Find where the given text appears and provide that cell's center as [X, Y] coordinate. 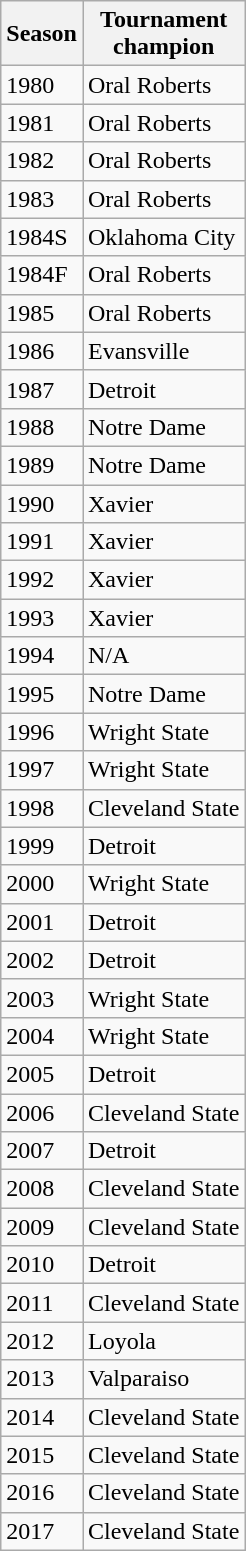
1986 [42, 351]
2004 [42, 1036]
N/A [163, 656]
2000 [42, 884]
Valparaiso [163, 1379]
2001 [42, 922]
1985 [42, 313]
2010 [42, 1265]
1987 [42, 389]
2013 [42, 1379]
1991 [42, 542]
Season [42, 34]
1998 [42, 808]
2012 [42, 1341]
2007 [42, 1151]
2016 [42, 1493]
1981 [42, 123]
1994 [42, 656]
1984F [42, 275]
1989 [42, 465]
Loyola [163, 1341]
1988 [42, 427]
2009 [42, 1227]
1996 [42, 732]
1984S [42, 237]
1997 [42, 770]
2017 [42, 1531]
2003 [42, 998]
Oklahoma City [163, 237]
2011 [42, 1303]
1993 [42, 618]
1999 [42, 846]
1990 [42, 503]
2015 [42, 1455]
2002 [42, 960]
2005 [42, 1074]
1980 [42, 85]
2006 [42, 1113]
1983 [42, 199]
2014 [42, 1417]
1982 [42, 161]
Tournamentchampion [163, 34]
1992 [42, 580]
Evansville [163, 351]
1995 [42, 694]
2008 [42, 1189]
